Determine the (x, y) coordinate at the center of the cell enclosing the given text.  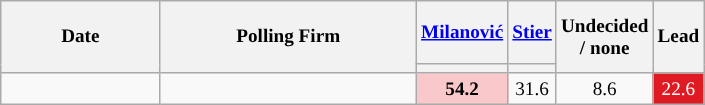
Polling Firm (288, 37)
8.6 (604, 89)
54.2 (462, 89)
Stier (532, 32)
Undecided / none (604, 37)
31.6 (532, 89)
22.6 (678, 89)
Date (80, 37)
Lead (678, 37)
Milanović (462, 32)
